Pinpoint the cell where the given text exists, returning its [x, y] midpoint coordinate. 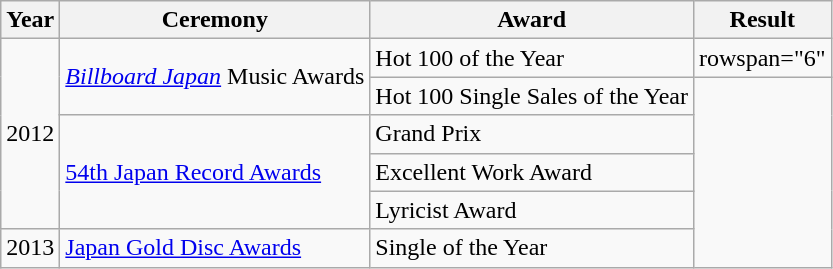
Hot 100 of the Year [532, 58]
Lyricist Award [532, 210]
Result [762, 20]
Japan Gold Disc Awards [215, 248]
Billboard Japan Music Awards [215, 77]
Year [30, 20]
Grand Prix [532, 134]
Excellent Work Award [532, 172]
54th Japan Record Awards [215, 172]
Hot 100 Single Sales of the Year [532, 96]
Award [532, 20]
Single of the Year [532, 248]
rowspan="6" [762, 58]
Ceremony [215, 20]
2013 [30, 248]
2012 [30, 134]
